From the cell containing the given text, extract its center point as [x, y] coordinate. 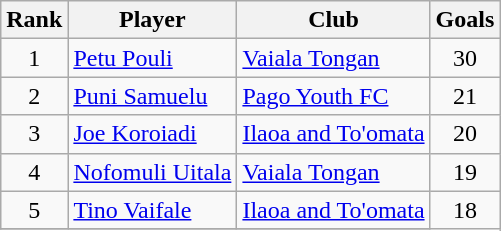
Player [152, 20]
Puni Samuelu [152, 96]
2 [34, 96]
Tino Vaifale [152, 210]
1 [34, 58]
5 [34, 210]
19 [465, 172]
Petu Pouli [152, 58]
Nofomuli Uitala [152, 172]
Club [334, 20]
Joe Koroiadi [152, 134]
Goals [465, 20]
20 [465, 134]
3 [34, 134]
Pago Youth FC [334, 96]
18 [465, 210]
21 [465, 96]
Rank [34, 20]
4 [34, 172]
30 [465, 58]
